Locate the cell with the specified text and output its [x, y] center coordinate. 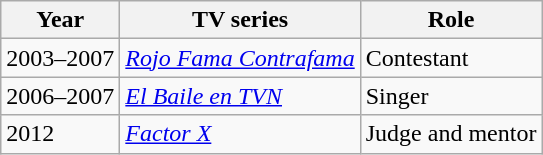
2012 [60, 134]
2003–2007 [60, 58]
El Baile en TVN [240, 96]
Year [60, 20]
Factor X [240, 134]
Contestant [451, 58]
TV series [240, 20]
Singer [451, 96]
Rojo Fama Contrafama [240, 58]
Judge and mentor [451, 134]
2006–2007 [60, 96]
Role [451, 20]
